Determine the [X, Y] coordinate at the center of the cell enclosing the given text.  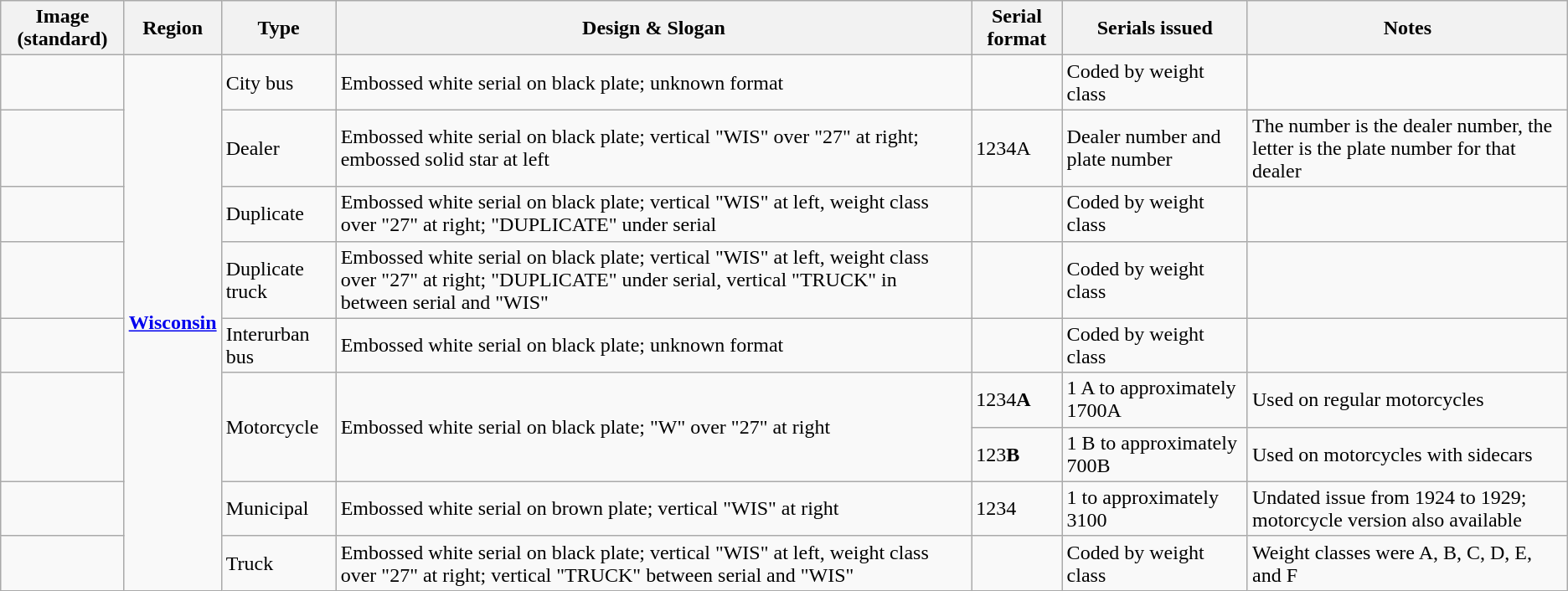
Notes [1407, 28]
Serial format [1017, 28]
Embossed white serial on black plate; vertical "WIS" at left, weight class over "27" at right; "DUPLICATE" under serial [653, 214]
City bus [278, 82]
Used on motorcycles with sidecars [1407, 454]
Used on regular motorcycles [1407, 400]
Weight classes were A, B, C, D, E, and F [1407, 563]
Embossed white serial on black plate; "W" over "27" at right [653, 427]
Duplicate [278, 214]
Embossed white serial on black plate; vertical "WIS" over "27" at right; embossed solid star at left [653, 148]
Truck [278, 563]
Image (standard) [62, 28]
Interurban bus [278, 345]
1234 [1017, 509]
Embossed white serial on brown plate; vertical "WIS" at right [653, 509]
Duplicate truck [278, 280]
123B [1017, 454]
Undated issue from 1924 to 1929; motorcycle version also available [1407, 509]
Dealer [278, 148]
Serials issued [1154, 28]
Municipal [278, 509]
1 B to approximately 700B [1154, 454]
Region [173, 28]
The number is the dealer number, the letter is the plate number for that dealer [1407, 148]
1 to approximately 3100 [1154, 509]
Wisconsin [173, 323]
Design & Slogan [653, 28]
Dealer number and plate number [1154, 148]
Type [278, 28]
Embossed white serial on black plate; vertical "WIS" at left, weight class over "27" at right; vertical "TRUCK" between serial and "WIS" [653, 563]
Motorcycle [278, 427]
1 A to approximately 1700A [1154, 400]
